Identify which cell holds the provided text, then report its (X, Y) central coordinate. 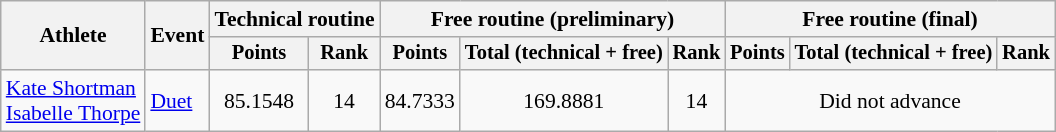
Technical routine (294, 19)
84.7333 (420, 100)
Athlete (74, 36)
169.8881 (564, 100)
Event (177, 36)
Duet (177, 100)
Free routine (final) (890, 19)
85.1548 (258, 100)
Kate ShortmanIsabelle Thorpe (74, 100)
Free routine (preliminary) (553, 19)
Did not advance (890, 100)
